Scan for the cell matching the given text and deliver its [x, y] coordinate at center. 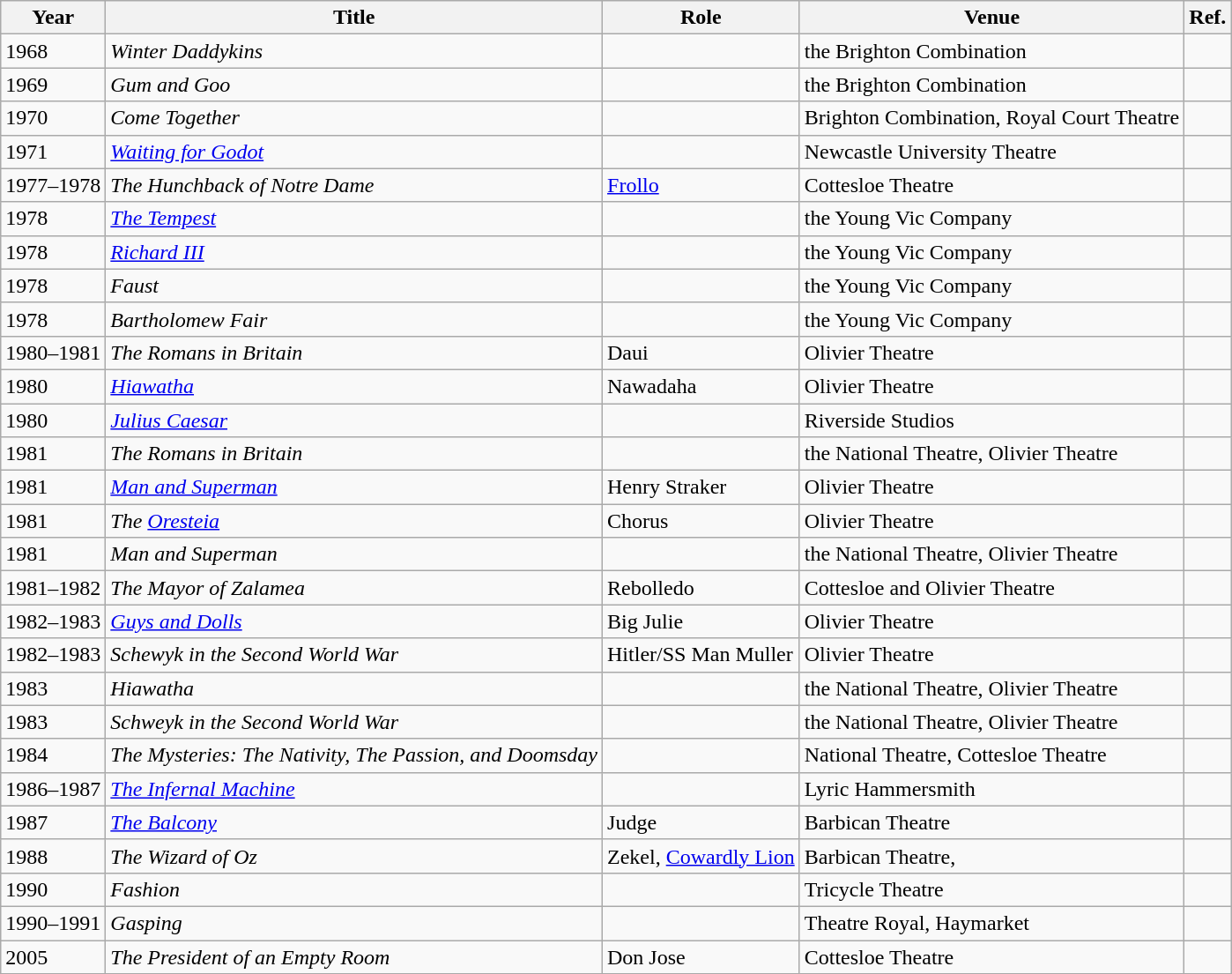
Gasping [354, 923]
1977–1978 [53, 185]
Schweyk in the Second World War [354, 722]
The Oresteia [354, 521]
The Mysteries: The Nativity, The Passion, and Doomsday [354, 755]
Cottesloe and Olivier Theatre [992, 588]
Guys and Dolls [354, 621]
1988 [53, 856]
Barbican Theatre [992, 822]
Nawadaha [701, 386]
Theatre Royal, Haymarket [992, 923]
The Hunchback of Notre Dame [354, 185]
1990–1991 [53, 923]
Chorus [701, 521]
1971 [53, 152]
The Mayor of Zalamea [354, 588]
Brighton Combination, Royal Court Theatre [992, 118]
Judge [701, 822]
Bartholomew Fair [354, 319]
Title [354, 18]
Fashion [354, 889]
1990 [53, 889]
Gum and Goo [354, 85]
Venue [992, 18]
Don Jose [701, 956]
1968 [53, 51]
Henry Straker [701, 487]
Newcastle University Theatre [992, 152]
Faust [354, 286]
Barbican Theatre, [992, 856]
Winter Daddykins [354, 51]
Richard III [354, 252]
Year [53, 18]
Ref. [1207, 18]
National Theatre, Cottesloe Theatre [992, 755]
The Balcony [354, 822]
1970 [53, 118]
Frollo [701, 185]
Big Julie [701, 621]
1987 [53, 822]
Riverside Studios [992, 420]
Julius Caesar [354, 420]
The Wizard of Oz [354, 856]
Role [701, 18]
Tricycle Theatre [992, 889]
1980–1981 [53, 353]
The Infernal Machine [354, 789]
1984 [53, 755]
Lyric Hammersmith [992, 789]
Hitler/SS Man Muller [701, 655]
Come Together [354, 118]
Waiting for Godot [354, 152]
Rebolledo [701, 588]
1969 [53, 85]
1981–1982 [53, 588]
2005 [53, 956]
1986–1987 [53, 789]
Zekel, Cowardly Lion [701, 856]
The President of an Empty Room [354, 956]
The Tempest [354, 219]
Daui [701, 353]
Schewyk in the Second World War [354, 655]
